Capture the cell that displays the provided text and extract its (x, y) central coordinate. 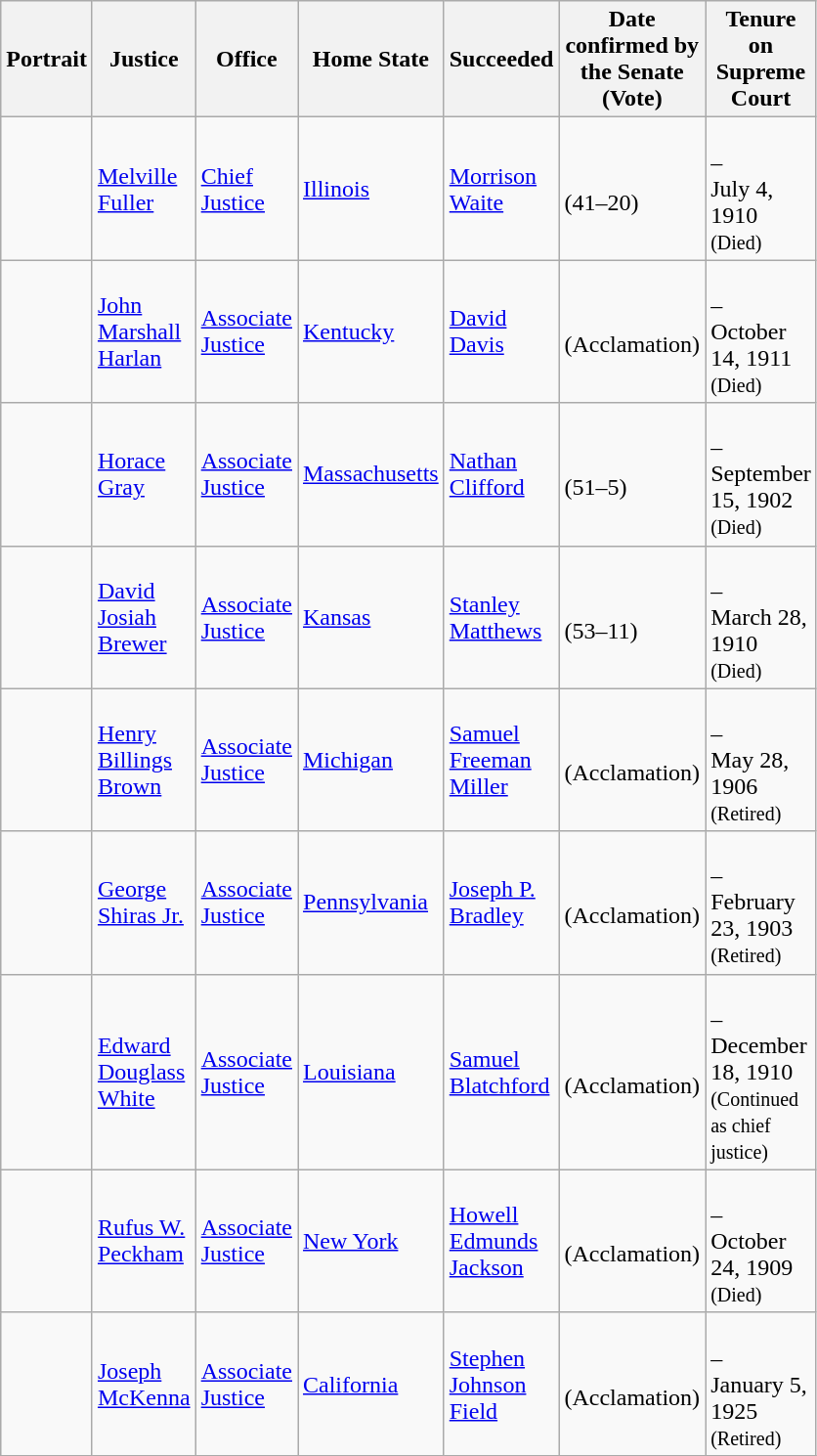
–September 15, 1902(Died) (761, 474)
–March 28, 1910(Died) (761, 617)
Stanley Matthews (501, 617)
Nathan Clifford (501, 474)
David Davis (501, 331)
Justice (144, 59)
Massachusetts (370, 474)
Pennsylvania (370, 903)
Joseph McKenna (144, 1384)
Samuel Blatchford (501, 1072)
Succeeded (501, 59)
–October 14, 1911(Died) (761, 331)
Michigan (370, 760)
John Marshall Harlan (144, 331)
Chief Justice (246, 189)
Edward Douglass White (144, 1072)
Henry Billings Brown (144, 760)
–February 23, 1903(Retired) (761, 903)
–October 24, 1909(Died) (761, 1241)
Date confirmed by the Senate(Vote) (632, 59)
Louisiana (370, 1072)
Morrison Waite (501, 189)
–January 5, 1925(Retired) (761, 1384)
–December 18, 1910(Continued as chief justice) (761, 1072)
Illinois (370, 189)
Home State (370, 59)
Kansas (370, 617)
Howell Edmunds Jackson (501, 1241)
Samuel Freeman Miller (501, 760)
–July 4, 1910(Died) (761, 189)
Melville Fuller (144, 189)
Office (246, 59)
–May 28, 1906(Retired) (761, 760)
Joseph P. Bradley (501, 903)
Tenure on Supreme Court (761, 59)
Horace Gray (144, 474)
California (370, 1384)
Stephen Johnson Field (501, 1384)
(53–11) (632, 617)
Rufus W. Peckham (144, 1241)
Kentucky (370, 331)
(51–5) (632, 474)
George Shiras Jr. (144, 903)
(41–20) (632, 189)
David Josiah Brewer (144, 617)
New York (370, 1241)
Portrait (47, 59)
